Pinpoint the cell where the given text exists, returning its [x, y] midpoint coordinate. 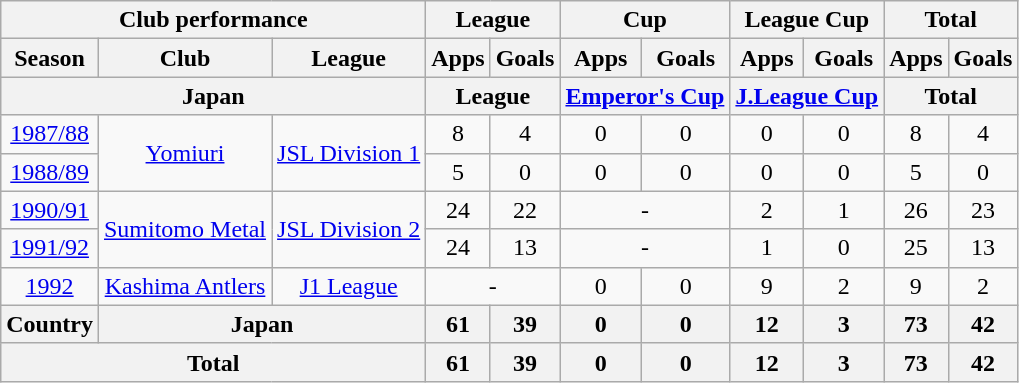
Sumitomo Metal [184, 229]
Kashima Antlers [184, 286]
League Cup [807, 20]
Cup [645, 20]
Country [50, 324]
23 [983, 210]
22 [525, 210]
1991/92 [50, 248]
25 [916, 248]
1990/91 [50, 210]
J.League Cup [807, 96]
Club [184, 58]
JSL Division 1 [349, 153]
Season [50, 58]
1988/89 [50, 172]
1992 [50, 286]
Emperor's Cup [645, 96]
Yomiuri [184, 153]
JSL Division 2 [349, 229]
1987/88 [50, 134]
J1 League [349, 286]
Club performance [214, 20]
26 [916, 210]
